Determine the [x, y] coordinate at the center of the cell enclosing the given text.  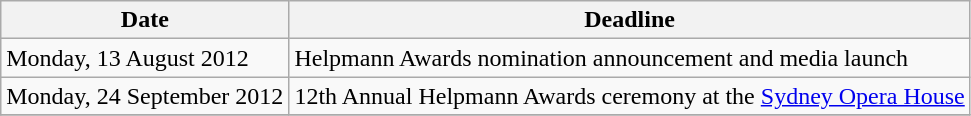
Helpmann Awards nomination announcement and media launch [630, 58]
Monday, 13 August 2012 [145, 58]
Deadline [630, 20]
12th Annual Helpmann Awards ceremony at the Sydney Opera House [630, 96]
Monday, 24 September 2012 [145, 96]
Date [145, 20]
